From the cell containing the given text, extract its center point as (X, Y) coordinate. 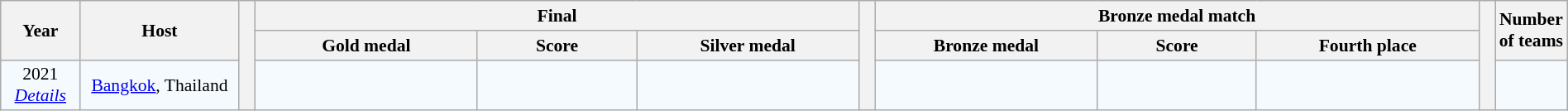
Bangkok, Thailand (160, 84)
Fourth place (1368, 46)
Bronze medal (986, 46)
Gold medal (366, 46)
Number of teams (1532, 30)
Bronze medal match (1177, 16)
Host (160, 30)
Silver medal (748, 46)
Year (41, 30)
Final (557, 16)
2021Details (41, 84)
